Return the [x, y] coordinate for the center point of the cell that contains the specified text.  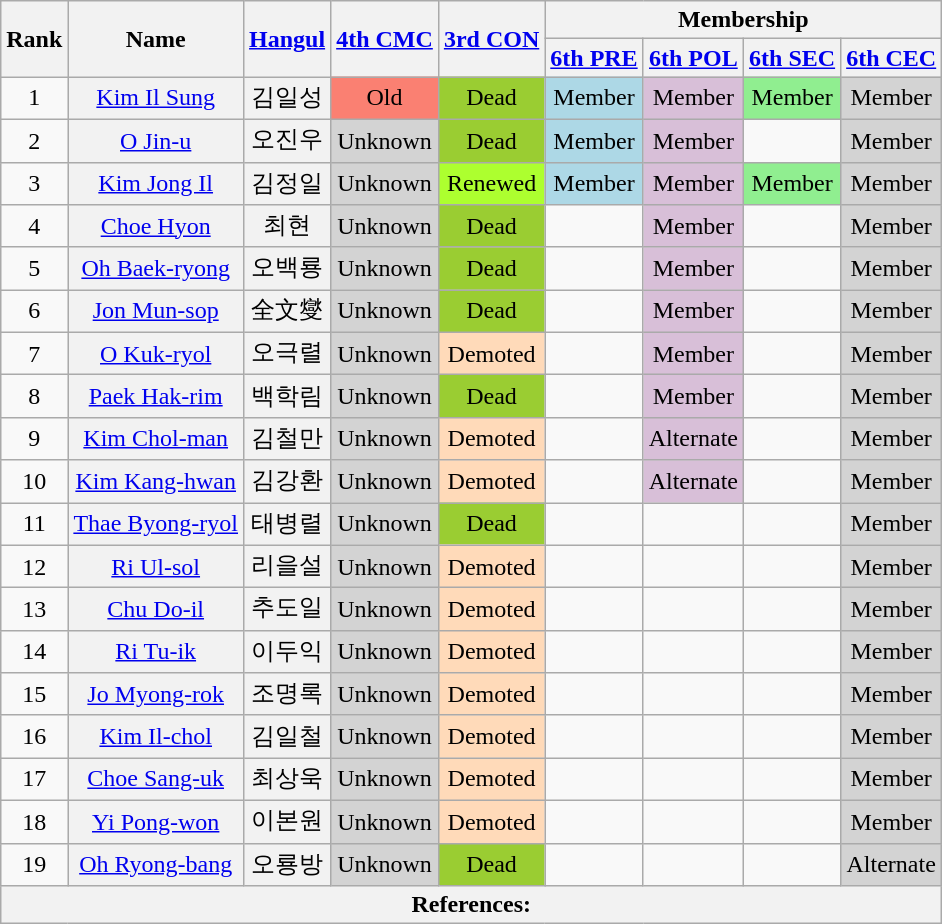
14 [34, 652]
리을설 [288, 566]
12 [34, 566]
9 [34, 438]
Kim Il Sung [156, 98]
Choe Hyon [156, 226]
김철만 [288, 438]
오극렬 [288, 354]
7 [34, 354]
Thae Byong-ryol [156, 524]
이본원 [288, 822]
13 [34, 610]
최현 [288, 226]
6th POL [693, 58]
Ri Ul-sol [156, 566]
Choe Sang-uk [156, 780]
3rd CON [491, 39]
Oh Baek-ryong [156, 268]
17 [34, 780]
6th CEC [892, 58]
8 [34, 396]
Kim Il-chol [156, 736]
오백룡 [288, 268]
Jo Myong-rok [156, 694]
19 [34, 864]
11 [34, 524]
10 [34, 482]
Ri Tu-ik [156, 652]
Chu Do-il [156, 610]
References: [472, 905]
Kim Jong Il [156, 184]
6th PRE [594, 58]
김일철 [288, 736]
16 [34, 736]
김정일 [288, 184]
Renewed [491, 184]
이두익 [288, 652]
태병렬 [288, 524]
Rank [34, 39]
O Jin-u [156, 140]
김일성 [288, 98]
6th SEC [792, 58]
Hangul [288, 39]
18 [34, 822]
Name [156, 39]
Old [385, 98]
최상욱 [288, 780]
6 [34, 312]
조명록 [288, 694]
Kim Chol-man [156, 438]
1 [34, 98]
Yi Pong-won [156, 822]
추도일 [288, 610]
Paek Hak-rim [156, 396]
4 [34, 226]
오룡방 [288, 864]
Kim Kang-hwan [156, 482]
백학림 [288, 396]
Jon Mun-sop [156, 312]
全文燮 [288, 312]
2 [34, 140]
Oh Ryong-bang [156, 864]
15 [34, 694]
3 [34, 184]
김강환 [288, 482]
오진우 [288, 140]
O Kuk-ryol [156, 354]
4th CMC [385, 39]
5 [34, 268]
Membership [744, 20]
